Pinpoint the cell where the given text exists, returning its (x, y) midpoint coordinate. 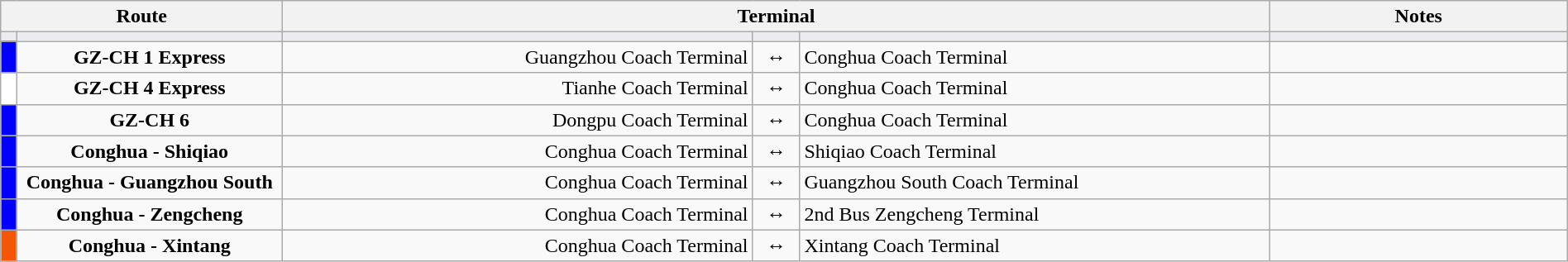
2nd Bus Zengcheng Terminal (1035, 214)
Guangzhou South Coach Terminal (1035, 183)
Terminal (777, 17)
Dongpu Coach Terminal (518, 120)
Guangzhou Coach Terminal (518, 57)
Conghua - Shiqiao (150, 151)
Tianhe Coach Terminal (518, 88)
GZ-CH 6 (150, 120)
Xintang Coach Terminal (1035, 245)
Conghua - Guangzhou South (150, 183)
Shiqiao Coach Terminal (1035, 151)
Notes (1418, 17)
GZ-CH 4 Express (150, 88)
Conghua - Zengcheng (150, 214)
GZ-CH 1 Express (150, 57)
Route (142, 17)
Conghua - Xintang (150, 245)
